Scan for the cell matching the given text and deliver its (X, Y) coordinate at center. 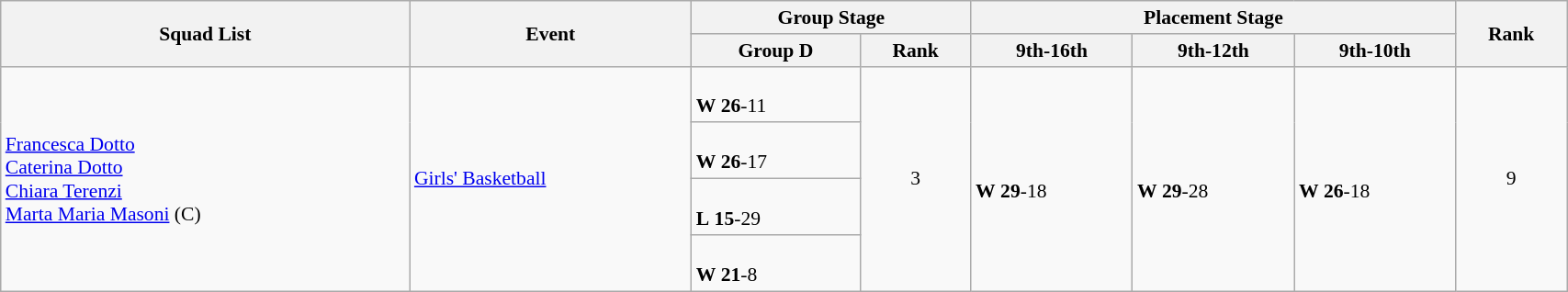
Francesca DottoCaterina DottoChiara TerenziMarta Maria Masoni (C) (206, 178)
W 26-17 (775, 151)
W 26-18 (1375, 178)
Placement Stage (1213, 17)
9 (1512, 178)
W 29-28 (1213, 178)
L 15-29 (775, 208)
Squad List (206, 33)
Group Stage (831, 17)
9th-12th (1213, 51)
3 (915, 178)
W 26-11 (775, 94)
W 21-8 (775, 263)
9th-10th (1375, 51)
W 29-18 (1052, 178)
Girls' Basketball (551, 178)
Group D (775, 51)
9th-16th (1052, 51)
Event (551, 33)
